Return the (x, y) coordinate for the center point of the cell that contains the specified text.  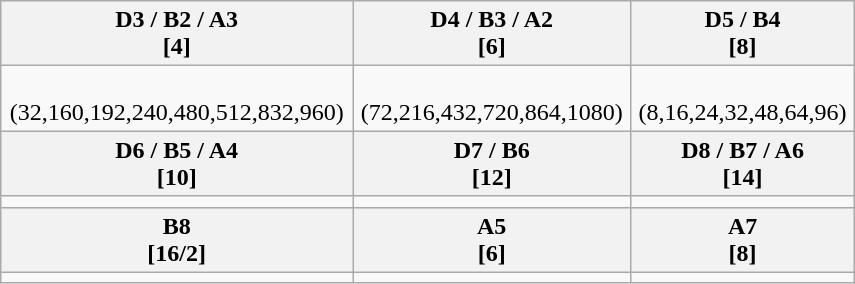
(8,16,24,32,48,64,96) (742, 98)
A5[6] (492, 240)
D7 / B6[12] (492, 164)
(32,160,192,240,480,512,832,960) (177, 98)
B8[16/2] (177, 240)
D3 / B2 / A3[4] (177, 34)
D8 / B7 / A6[14] (742, 164)
D5 / B4[8] (742, 34)
(72,216,432,720,864,1080) (492, 98)
A7[8] (742, 240)
D4 / B3 / A2[6] (492, 34)
D6 / B5 / A4[10] (177, 164)
